For the text-containing cell, return its midpoint in [X, Y] coordinate format. 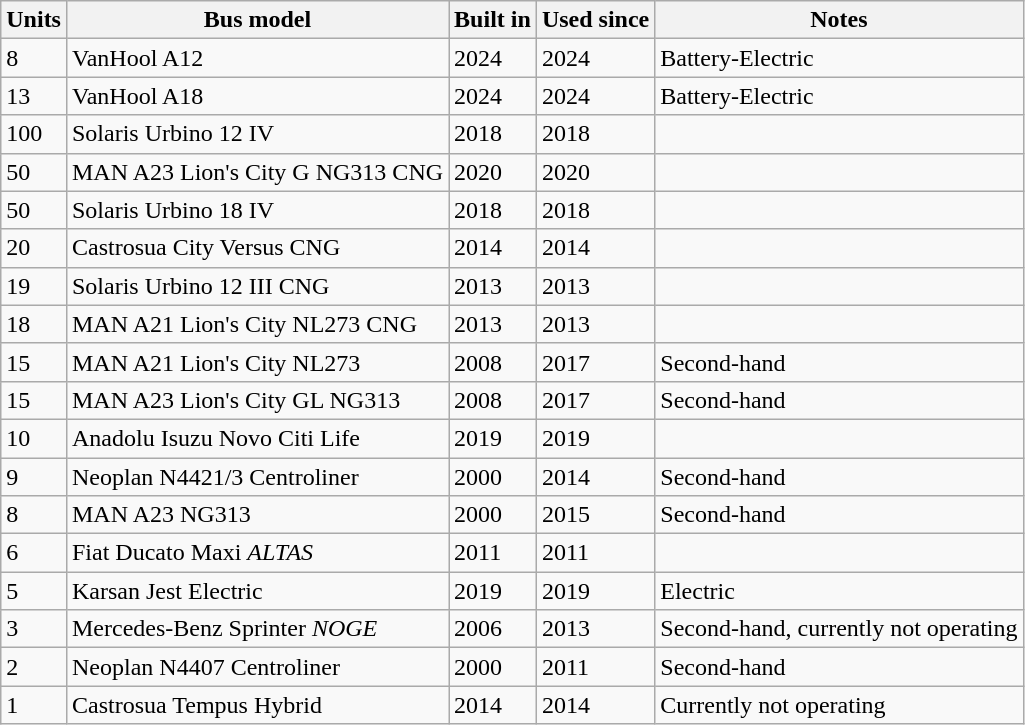
9 [34, 477]
Used since [595, 20]
Currently not operating [839, 705]
Solaris Urbino 12 III CNG [257, 286]
MAN A21 Lion's City NL273 CNG [257, 324]
Neoplan N4421/3 Centroliner [257, 477]
Castrosua City Versus CNG [257, 248]
Solaris Urbino 18 IV [257, 210]
Fiat Ducato Maxi ALTAS [257, 553]
Karsan Jest Electric [257, 591]
Bus model [257, 20]
MAN A23 Lion's City GL NG313 [257, 400]
Solaris Urbino 12 IV [257, 134]
VanHool A18 [257, 96]
100 [34, 134]
Notes [839, 20]
Electric [839, 591]
6 [34, 553]
3 [34, 629]
MAN A23 Lion's City G NG313 CNG [257, 172]
Units [34, 20]
MAN A21 Lion's City NL273 [257, 362]
2 [34, 667]
Anadolu Isuzu Novo Citi Life [257, 438]
VanHool A12 [257, 58]
Neoplan N4407 Centroliner [257, 667]
1 [34, 705]
19 [34, 286]
2015 [595, 515]
Mercedes-Benz Sprinter NOGE [257, 629]
Second-hand, currently not operating [839, 629]
10 [34, 438]
20 [34, 248]
5 [34, 591]
2006 [493, 629]
MAN A23 NG313 [257, 515]
13 [34, 96]
18 [34, 324]
Castrosua Tempus Hybrid [257, 705]
Built in [493, 20]
